Scan for the cell matching the given text and deliver its [x, y] coordinate at center. 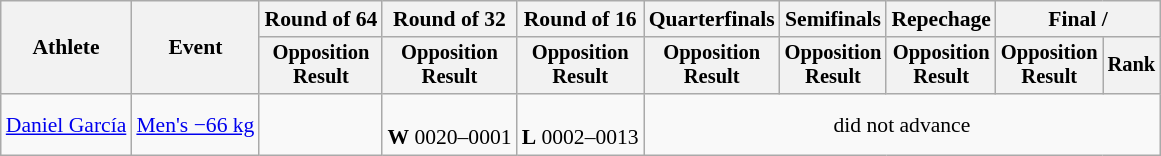
did not advance [902, 124]
Round of 64 [320, 19]
Semifinals [834, 19]
Round of 32 [449, 19]
Round of 16 [580, 19]
Men's −66 kg [195, 124]
Final / [1078, 19]
Event [195, 48]
Daniel García [66, 124]
Quarterfinals [712, 19]
Repechage [941, 19]
L 0002–0013 [580, 124]
W 0020–0001 [449, 124]
Rank [1132, 66]
Athlete [66, 48]
